Return [X, Y] of the center of cell containing provided text 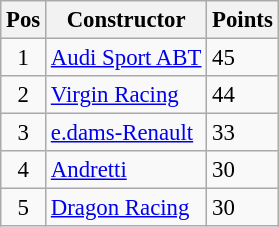
1 [24, 58]
2 [24, 95]
44 [242, 95]
Andretti [126, 170]
3 [24, 133]
4 [24, 170]
Audi Sport ABT [126, 58]
Dragon Racing [126, 208]
Virgin Racing [126, 95]
Constructor [126, 20]
5 [24, 208]
45 [242, 58]
Points [242, 20]
33 [242, 133]
Pos [24, 20]
e.dams-Renault [126, 133]
